Extract the [x, y] coordinate from the center of the cell holding the provided text.  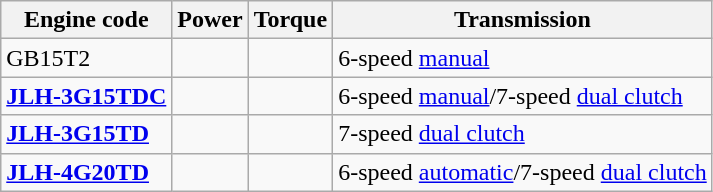
Transmission [523, 20]
7-speed dual clutch [523, 134]
Power [210, 20]
JLH-3G15TD [86, 134]
Torque [290, 20]
6-speed automatic/7-speed dual clutch [523, 172]
GB15T2 [86, 58]
JLH-4G20TD [86, 172]
6-speed manual/7-speed dual clutch [523, 96]
JLH-3G15TDC [86, 96]
Engine code [86, 20]
6-speed manual [523, 58]
